Extract the [X, Y] coordinate from the center of the cell holding the provided text.  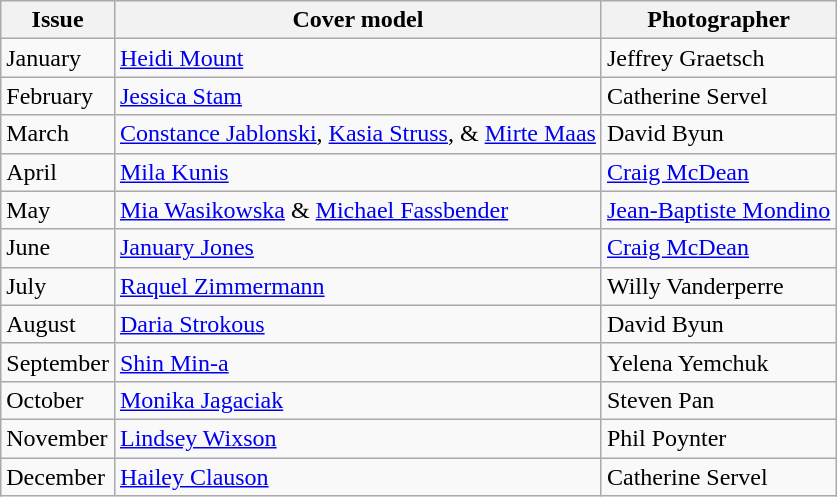
Mia Wasikowska & Michael Fassbender [358, 210]
Photographer [718, 20]
Monika Jagaciak [358, 400]
Heidi Mount [358, 58]
November [58, 438]
Jessica Stam [358, 96]
June [58, 248]
Constance Jablonski, Kasia Struss, & Mirte Maas [358, 134]
Raquel Zimmermann [358, 286]
Lindsey Wixson [358, 438]
September [58, 362]
Issue [58, 20]
October [58, 400]
February [58, 96]
Daria Strokous [358, 324]
Steven Pan [718, 400]
December [58, 477]
April [58, 172]
March [58, 134]
Yelena Yemchuk [718, 362]
Cover model [358, 20]
July [58, 286]
Willy Vanderperre [718, 286]
May [58, 210]
January [58, 58]
Phil Poynter [718, 438]
August [58, 324]
Jeffrey Graetsch [718, 58]
January Jones [358, 248]
Jean-Baptiste Mondino [718, 210]
Shin Min-a [358, 362]
Mila Kunis [358, 172]
Hailey Clauson [358, 477]
